Scan for the cell matching the given text and deliver its (X, Y) coordinate at center. 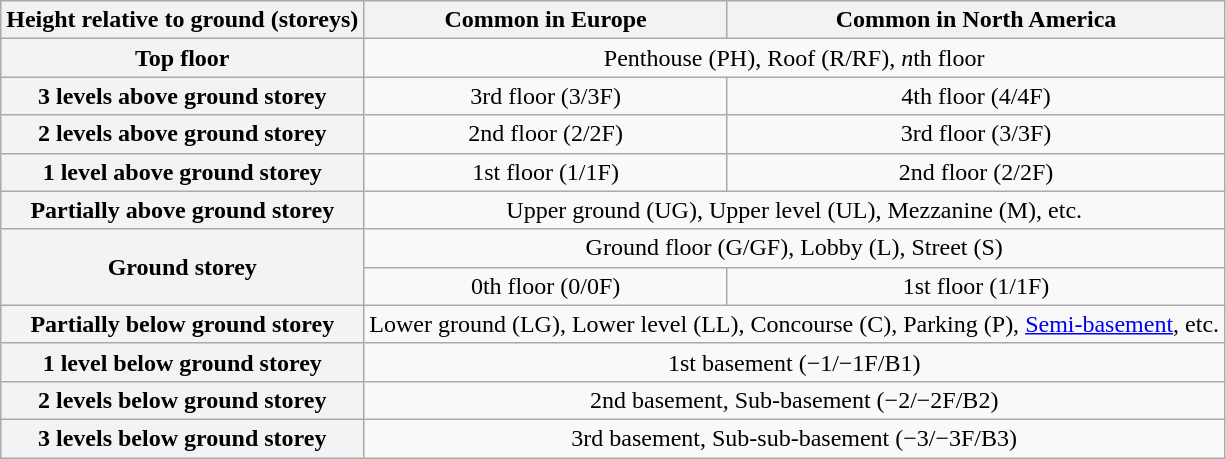
Common in North America (976, 20)
Partially below ground storey (182, 324)
Lower ground (LG), Lower level (LL), Concourse (C), Parking (P), Semi-basement, etc. (794, 324)
2nd basement, Sub-basement (−2/−2F/B2) (794, 400)
3 levels below ground storey (182, 438)
1 level below ground storey (182, 362)
0th floor (0/0F) (546, 286)
Ground floor (G/GF), Lobby (L), Street (S) (794, 248)
3 levels above ground storey (182, 96)
Upper ground (UG), Upper level (UL), Mezzanine (M), etc. (794, 210)
Partially above ground storey (182, 210)
2 levels above ground storey (182, 134)
Top floor (182, 58)
3rd basement, Sub-sub-basement (−3/−3F/B3) (794, 438)
2 levels below ground storey (182, 400)
1 level above ground storey (182, 172)
Common in Europe (546, 20)
4th floor (4/4F) (976, 96)
Height relative to ground (storeys) (182, 20)
1st basement (−1/−1F/B1) (794, 362)
Ground storey (182, 267)
Penthouse (PH), Roof (R/RF), nth floor (794, 58)
